Return [x, y] of the center of cell containing provided text 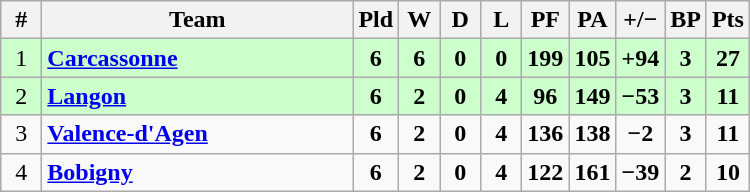
BP [686, 20]
Langon [198, 96]
−2 [640, 134]
136 [546, 134]
96 [546, 96]
+/− [640, 20]
Team [198, 20]
Pts [728, 20]
L [502, 20]
Valence-d'Agen [198, 134]
149 [592, 96]
161 [592, 172]
PF [546, 20]
105 [592, 58]
PA [592, 20]
27 [728, 58]
# [22, 20]
199 [546, 58]
10 [728, 172]
Bobigny [198, 172]
1 [22, 58]
−53 [640, 96]
+94 [640, 58]
W [420, 20]
D [460, 20]
Pld [376, 20]
122 [546, 172]
−39 [640, 172]
138 [592, 134]
Carcassonne [198, 58]
